Scan for the cell matching the given text and deliver its [X, Y] coordinate at center. 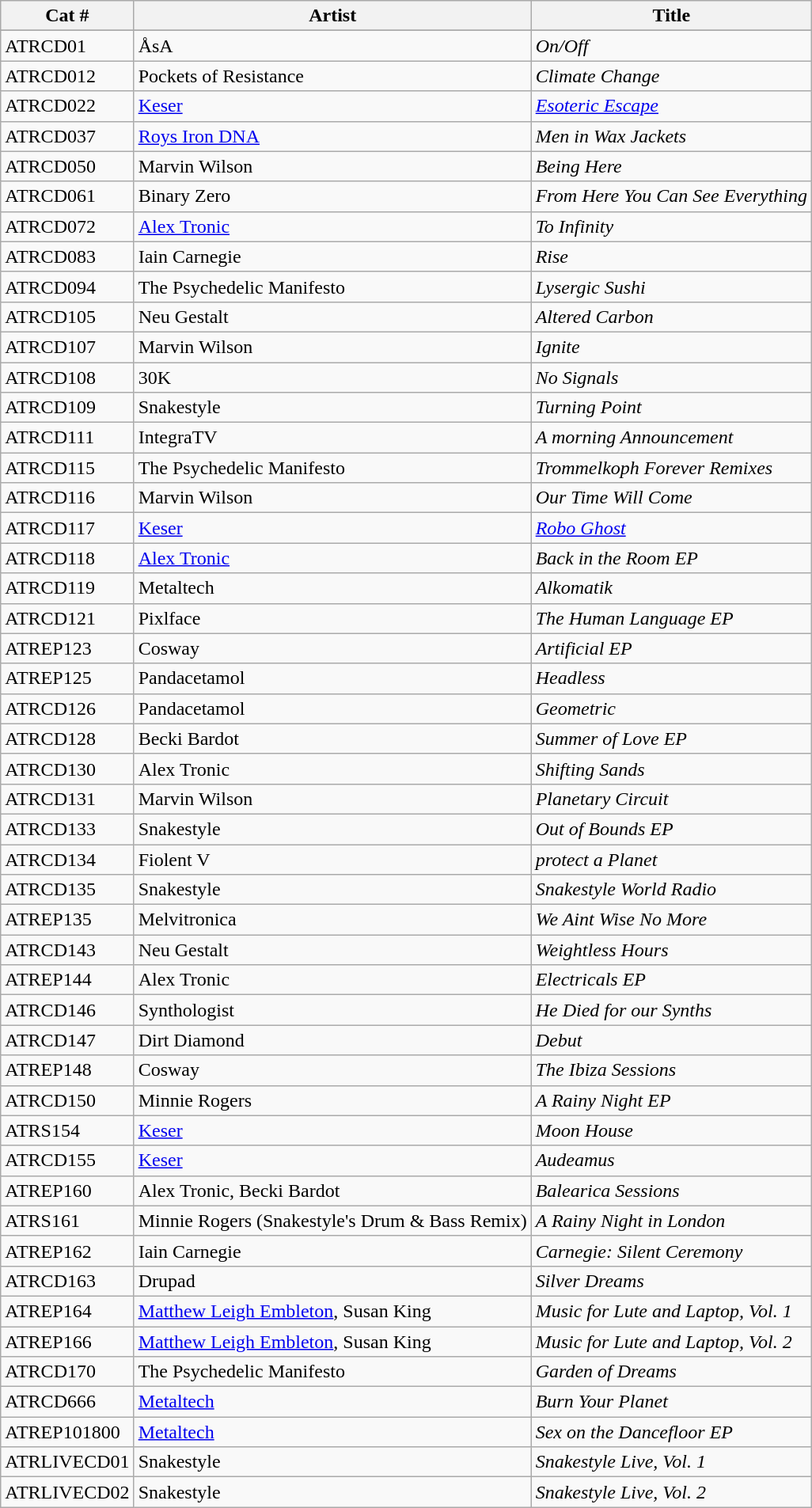
ATREP166 [67, 1342]
ATRCD072 [67, 226]
ATRCD050 [67, 166]
ATREP148 [67, 1070]
Snakestyle World Radio [671, 890]
Fiolent V [332, 859]
Electricals EP [671, 980]
ATRCD061 [67, 196]
ATRCD118 [67, 558]
Pockets of Resistance [332, 76]
Men in Wax Jackets [671, 136]
Becki Bardot [332, 739]
Audeamus [671, 1160]
A Rainy Night in London [671, 1221]
ATRCD126 [67, 708]
ATREP160 [67, 1191]
Drupad [332, 1281]
To Infinity [671, 226]
ATRCD121 [67, 618]
Snakestyle Live, Vol. 2 [671, 1492]
ATRS161 [67, 1221]
Robo Ghost [671, 528]
ATRS154 [67, 1130]
ATRCD094 [67, 287]
Lysergic Sushi [671, 287]
ATRCD115 [67, 468]
Silver Dreams [671, 1281]
IntegraTV [332, 438]
ATRCD108 [67, 378]
Our Time Will Come [671, 498]
ÅsA [332, 46]
Being Here [671, 166]
Debut [671, 1040]
Turning Point [671, 408]
Weightless Hours [671, 950]
ATREP162 [67, 1251]
ATRCD116 [67, 498]
Artist [332, 16]
ATRCD131 [67, 799]
ATRCD117 [67, 528]
Trommelkoph Forever Remixes [671, 468]
ATRCD666 [67, 1402]
ATRCD107 [67, 347]
ATRCD111 [67, 438]
ATRCD146 [67, 1010]
Dirt Diamond [332, 1040]
Altered Carbon [671, 317]
Minnie Rogers [332, 1100]
Roys Iron DNA [332, 136]
A morning Announcement [671, 438]
Binary Zero [332, 196]
ATRLIVECD02 [67, 1492]
ATREP164 [67, 1311]
Snakestyle Live, Vol. 1 [671, 1462]
From Here You Can See Everything [671, 196]
ATRCD022 [67, 106]
Cat # [67, 16]
Melvitronica [332, 920]
ATREP101800 [67, 1432]
The Human Language EP [671, 618]
ATREP135 [67, 920]
protect a Planet [671, 859]
Sex on the Dancefloor EP [671, 1432]
30K [332, 378]
Pixlface [332, 618]
ATRLIVECD01 [67, 1462]
ATRCD037 [67, 136]
Moon House [671, 1130]
Summer of Love EP [671, 739]
ATRCD143 [67, 950]
ATRCD130 [67, 769]
ATRCD134 [67, 859]
Alkomatik [671, 588]
No Signals [671, 378]
Balearica Sessions [671, 1191]
Synthologist [332, 1010]
ATRCD150 [67, 1100]
Shifting Sands [671, 769]
The Ibiza Sessions [671, 1070]
Garden of Dreams [671, 1372]
ATRCD109 [67, 408]
Artificial EP [671, 648]
Music for Lute and Laptop, Vol. 1 [671, 1311]
Planetary Circuit [671, 799]
ATRCD105 [67, 317]
ATRCD01 [67, 46]
Alex Tronic, Becki Bardot [332, 1191]
He Died for our Synths [671, 1010]
ATREP144 [67, 980]
Geometric [671, 708]
Rise [671, 256]
ATRCD119 [67, 588]
Headless [671, 678]
ATRCD147 [67, 1040]
ATRCD135 [67, 890]
On/Off [671, 46]
Carnegie: Silent Ceremony [671, 1251]
ATRCD083 [67, 256]
Music for Lute and Laptop, Vol. 2 [671, 1342]
Back in the Room EP [671, 558]
ATREP123 [67, 648]
Title [671, 16]
ATRCD133 [67, 829]
ATRCD128 [67, 739]
We Aint Wise No More [671, 920]
Ignite [671, 347]
Climate Change [671, 76]
ATREP125 [67, 678]
ATRCD163 [67, 1281]
ATRCD155 [67, 1160]
Burn Your Planet [671, 1402]
Esoteric Escape [671, 106]
ATRCD012 [67, 76]
A Rainy Night EP [671, 1100]
Minnie Rogers (Snakestyle's Drum & Bass Remix) [332, 1221]
Out of Bounds EP [671, 829]
ATRCD170 [67, 1372]
